For the text-containing cell, return its midpoint in [x, y] coordinate format. 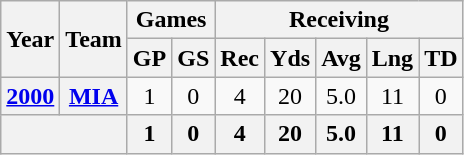
GP [149, 58]
2000 [30, 96]
GS [194, 58]
Year [30, 39]
Team [94, 39]
Games [170, 20]
MIA [94, 96]
Receiving [339, 20]
TD [441, 58]
Avg [342, 58]
Yds [290, 58]
Lng [392, 58]
Rec [240, 58]
